Output the [x, y] coordinate of the center of the cell containing the given text.  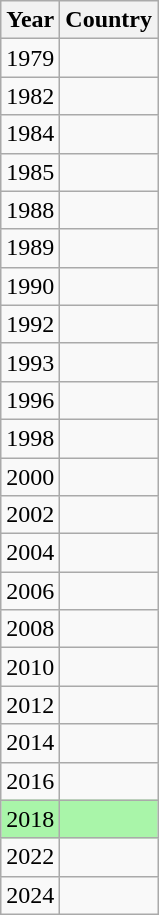
2000 [30, 477]
2008 [30, 629]
2022 [30, 857]
2024 [30, 895]
1998 [30, 438]
2016 [30, 781]
1982 [30, 96]
2010 [30, 667]
1993 [30, 362]
Year [30, 20]
1992 [30, 324]
Country [109, 20]
2004 [30, 553]
1996 [30, 400]
1990 [30, 286]
2012 [30, 705]
1984 [30, 134]
2002 [30, 515]
1989 [30, 248]
1979 [30, 58]
2006 [30, 591]
2014 [30, 743]
1988 [30, 210]
2018 [30, 819]
1985 [30, 172]
